Extract the [x, y] coordinate from the center of the cell holding the provided text.  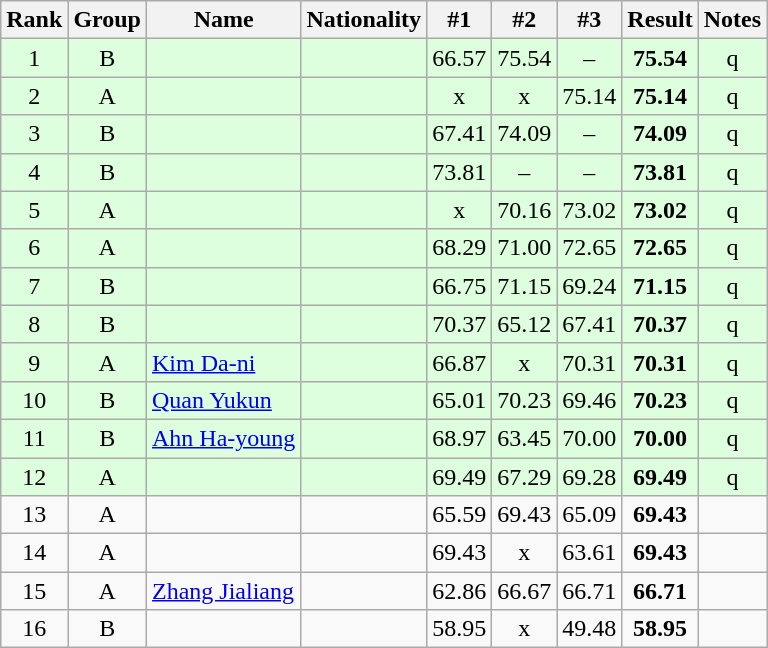
67.29 [524, 477]
13 [34, 515]
66.57 [460, 58]
69.46 [590, 400]
70.16 [524, 210]
12 [34, 477]
1 [34, 58]
9 [34, 362]
71.00 [524, 248]
14 [34, 553]
4 [34, 172]
65.59 [460, 515]
16 [34, 629]
Notes [732, 20]
#3 [590, 20]
7 [34, 286]
3 [34, 134]
63.61 [590, 553]
69.28 [590, 477]
#2 [524, 20]
5 [34, 210]
6 [34, 248]
65.01 [460, 400]
63.45 [524, 438]
Name [224, 20]
15 [34, 591]
62.86 [460, 591]
Result [660, 20]
Rank [34, 20]
Kim Da-ni [224, 362]
11 [34, 438]
66.87 [460, 362]
10 [34, 400]
66.75 [460, 286]
68.97 [460, 438]
Ahn Ha-young [224, 438]
2 [34, 96]
Group [108, 20]
Quan Yukun [224, 400]
8 [34, 324]
#1 [460, 20]
65.12 [524, 324]
66.67 [524, 591]
68.29 [460, 248]
65.09 [590, 515]
69.24 [590, 286]
Zhang Jialiang [224, 591]
49.48 [590, 629]
Nationality [364, 20]
